Return the (X, Y) coordinate for the center point of the cell that contains the specified text.  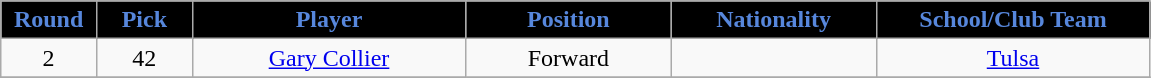
Gary Collier (329, 58)
School/Club Team (1013, 20)
Pick (144, 20)
Nationality (774, 20)
42 (144, 58)
Forward (568, 58)
2 (49, 58)
Round (49, 20)
Position (568, 20)
Tulsa (1013, 58)
Player (329, 20)
